For the text-containing cell, return its midpoint in [x, y] coordinate format. 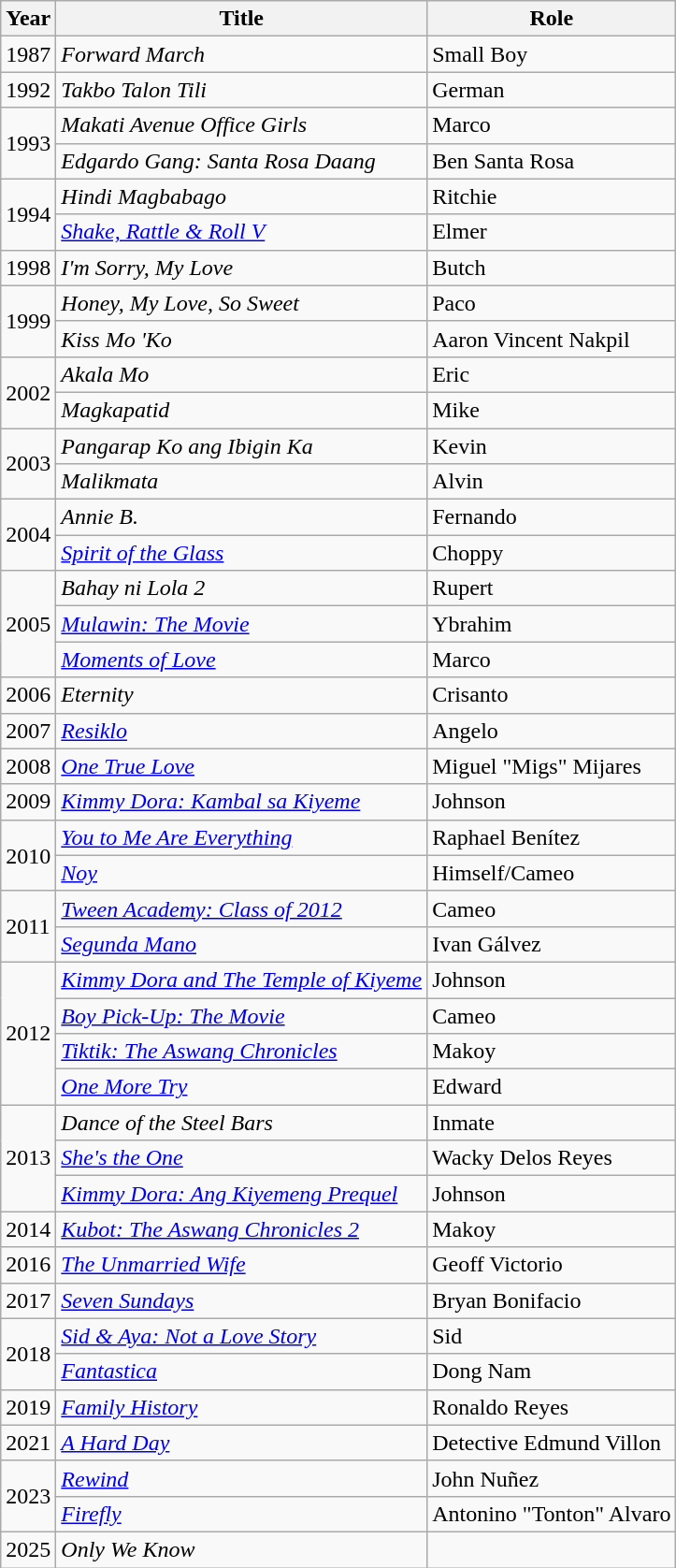
2017 [28, 1300]
2019 [28, 1407]
1999 [28, 321]
Firefly [241, 1514]
Forward March [241, 54]
Malikmata [241, 482]
Magkapatid [241, 410]
2014 [28, 1229]
Alvin [552, 482]
Rupert [552, 588]
Sid & Aya: Not a Love Story [241, 1336]
Miguel "Migs" Mijares [552, 766]
Ritchie [552, 196]
Tween Academy: Class of 2012 [241, 908]
1992 [28, 90]
Moments of Love [241, 660]
Rewind [241, 1478]
Pangarap Ko ang Ibigin Ka [241, 446]
The Unmarried Wife [241, 1265]
Year [28, 19]
Sid [552, 1336]
2007 [28, 731]
Noy [241, 873]
Edgardo Gang: Santa Rosa Daang [241, 161]
1987 [28, 54]
Takbo Talon Tili [241, 90]
2005 [28, 624]
2012 [28, 1033]
Himself/Cameo [552, 873]
Dong Nam [552, 1372]
2011 [28, 926]
Ybrahim [552, 624]
Shake, Rattle & Roll V [241, 232]
Fantastica [241, 1372]
Kimmy Dora: Ang Kiyemeng Prequel [241, 1194]
Eternity [241, 695]
Raphael Benítez [552, 837]
Geoff Victorio [552, 1265]
Annie B. [241, 517]
Kiss Mo 'Ko [241, 339]
Kimmy Dora and The Temple of Kiyeme [241, 980]
Hindi Magbabago [241, 196]
1998 [28, 268]
Detective Edmund Villon [552, 1443]
Seven Sundays [241, 1300]
Family History [241, 1407]
2004 [28, 535]
You to Me Are Everything [241, 837]
Aaron Vincent Nakpil [552, 339]
2016 [28, 1265]
She's the One [241, 1158]
Resiklo [241, 731]
Paco [552, 303]
Small Boy [552, 54]
2002 [28, 392]
2008 [28, 766]
One More Try [241, 1087]
Mulawin: The Movie [241, 624]
Ronaldo Reyes [552, 1407]
I'm Sorry, My Love [241, 268]
1993 [28, 143]
Honey, My Love, So Sweet [241, 303]
2003 [28, 464]
Tiktik: The Aswang Chronicles [241, 1052]
A Hard Day [241, 1443]
Kimmy Dora: Kambal sa Kiyeme [241, 802]
One True Love [241, 766]
Fernando [552, 517]
Role [552, 19]
Segunda Mano [241, 944]
Akala Mo [241, 374]
2025 [28, 1549]
Makati Avenue Office Girls [241, 125]
Butch [552, 268]
Spirit of the Glass [241, 553]
Choppy [552, 553]
Eric [552, 374]
Edward [552, 1087]
2013 [28, 1158]
2010 [28, 855]
Wacky Delos Reyes [552, 1158]
Ben Santa Rosa [552, 161]
Elmer [552, 232]
Boy Pick-Up: The Movie [241, 1015]
Kubot: The Aswang Chronicles 2 [241, 1229]
Ivan Gálvez [552, 944]
2006 [28, 695]
2009 [28, 802]
Only We Know [241, 1549]
Antonino "Tonton" Alvaro [552, 1514]
Mike [552, 410]
Kevin [552, 446]
Bahay ni Lola 2 [241, 588]
2018 [28, 1354]
Crisanto [552, 695]
2023 [28, 1496]
Angelo [552, 731]
German [552, 90]
Inmate [552, 1123]
1994 [28, 214]
Bryan Bonifacio [552, 1300]
Dance of the Steel Bars [241, 1123]
Title [241, 19]
John Nuñez [552, 1478]
2021 [28, 1443]
